Identify which cell holds the provided text, then report its [X, Y] central coordinate. 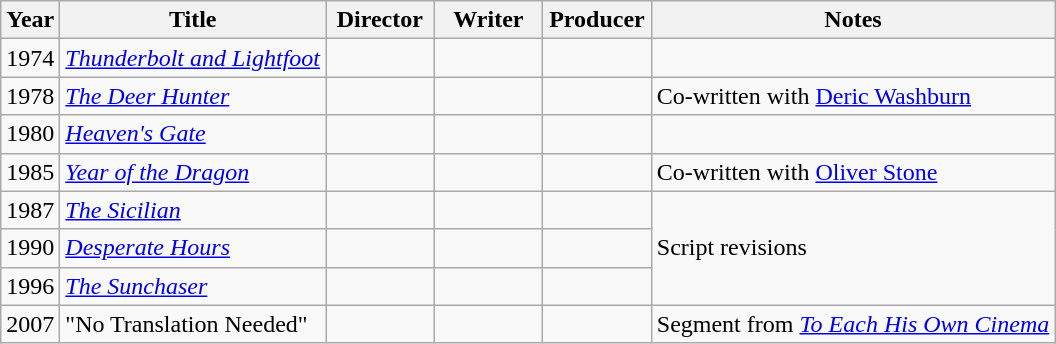
Thunderbolt and Lightfoot [193, 58]
Year of the Dragon [193, 172]
Heaven's Gate [193, 134]
1996 [30, 286]
The Sunchaser [193, 286]
Segment from To Each His Own Cinema [853, 324]
Co-written with Oliver Stone [853, 172]
Desperate Hours [193, 248]
Notes [853, 20]
2007 [30, 324]
Year [30, 20]
1985 [30, 172]
Director [380, 20]
"No Translation Needed" [193, 324]
Writer [488, 20]
The Sicilian [193, 210]
Script revisions [853, 248]
1990 [30, 248]
The Deer Hunter [193, 96]
Title [193, 20]
1974 [30, 58]
1978 [30, 96]
Producer [598, 20]
1980 [30, 134]
Co-written with Deric Washburn [853, 96]
1987 [30, 210]
